Find where the given text appears and provide that cell's center as (X, Y) coordinate. 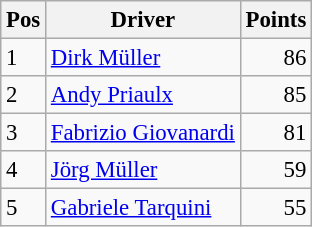
Dirk Müller (144, 58)
1 (24, 58)
4 (24, 170)
Pos (24, 20)
Gabriele Tarquini (144, 208)
86 (276, 58)
Points (276, 20)
Fabrizio Giovanardi (144, 133)
81 (276, 133)
Andy Priaulx (144, 95)
Jörg Müller (144, 170)
Driver (144, 20)
55 (276, 208)
3 (24, 133)
59 (276, 170)
2 (24, 95)
5 (24, 208)
85 (276, 95)
